Detect which cell encompasses the target text, then output its (x, y) center coordinate. 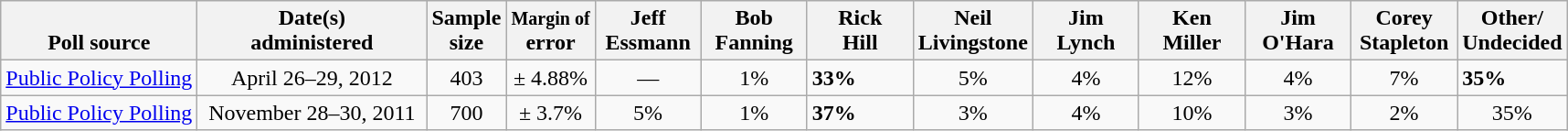
37% (860, 113)
12% (1192, 78)
November 28–30, 2011 (313, 113)
Margin oferror (550, 31)
JeffEssmann (648, 31)
Poll source (99, 31)
2% (1404, 113)
NeilLivingstone (972, 31)
700 (466, 113)
± 4.88% (550, 78)
7% (1404, 78)
JimO'Hara (1298, 31)
CoreyStapleton (1404, 31)
10% (1192, 113)
Other/Undecided (1512, 31)
KenMiller (1192, 31)
— (648, 78)
33% (860, 78)
403 (466, 78)
± 3.7% (550, 113)
Date(s)administered (313, 31)
RickHill (860, 31)
BobFanning (754, 31)
April 26–29, 2012 (313, 78)
Samplesize (466, 31)
JimLynch (1086, 31)
